Find where the given text appears and provide that cell's center as [X, Y] coordinate. 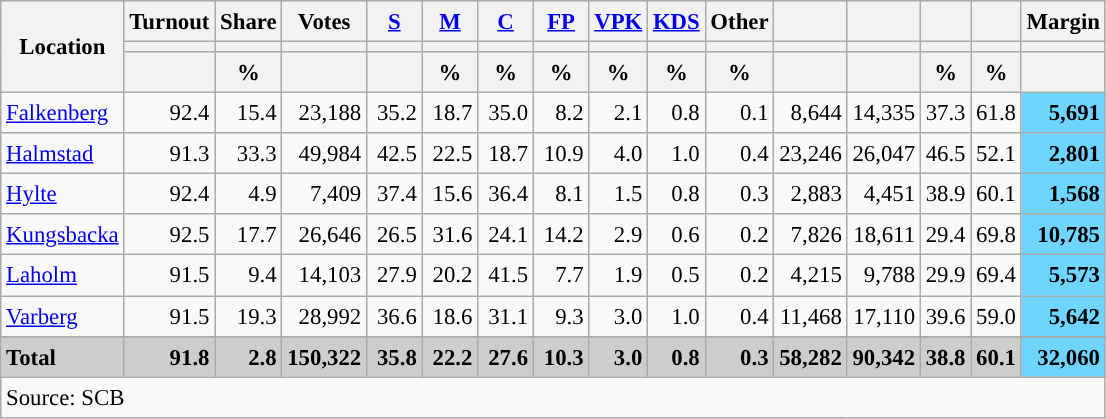
20.2 [450, 276]
10.9 [561, 154]
Turnout [170, 22]
15.4 [248, 114]
Margin [1063, 22]
26.5 [395, 234]
35.0 [506, 114]
5,642 [1063, 316]
22.2 [450, 356]
2,801 [1063, 154]
49,984 [324, 154]
8.2 [561, 114]
28,992 [324, 316]
91.8 [170, 356]
Votes [324, 22]
29.9 [945, 276]
9.3 [561, 316]
S [395, 22]
4,215 [810, 276]
7,409 [324, 194]
Falkenberg [62, 114]
14,103 [324, 276]
Kungsbacka [62, 234]
150,322 [324, 356]
35.2 [395, 114]
29.4 [945, 234]
26,646 [324, 234]
14.2 [561, 234]
52.1 [996, 154]
37.4 [395, 194]
22.5 [450, 154]
36.4 [506, 194]
0.1 [740, 114]
M [450, 22]
10,785 [1063, 234]
19.3 [248, 316]
7,826 [810, 234]
46.5 [945, 154]
31.6 [450, 234]
8.1 [561, 194]
61.8 [996, 114]
33.3 [248, 154]
VPK [618, 22]
18.6 [450, 316]
59.0 [996, 316]
Varberg [62, 316]
1,568 [1063, 194]
9,788 [884, 276]
Total [62, 356]
2.9 [618, 234]
Other [740, 22]
14,335 [884, 114]
18,611 [884, 234]
4.0 [618, 154]
4.9 [248, 194]
31.1 [506, 316]
Share [248, 22]
7.7 [561, 276]
36.6 [395, 316]
90,342 [884, 356]
24.1 [506, 234]
27.6 [506, 356]
4,451 [884, 194]
0.5 [676, 276]
38.8 [945, 356]
38.9 [945, 194]
17.7 [248, 234]
26,047 [884, 154]
41.5 [506, 276]
KDS [676, 22]
32,060 [1063, 356]
35.8 [395, 356]
15.6 [450, 194]
8,644 [810, 114]
1.9 [618, 276]
17,110 [884, 316]
5,691 [1063, 114]
FP [561, 22]
2.1 [618, 114]
92.5 [170, 234]
5,573 [1063, 276]
Source: SCB [554, 398]
Location [62, 47]
2.8 [248, 356]
91.3 [170, 154]
Halmstad [62, 154]
10.3 [561, 356]
2,883 [810, 194]
23,246 [810, 154]
0.6 [676, 234]
C [506, 22]
Laholm [62, 276]
58,282 [810, 356]
37.3 [945, 114]
11,468 [810, 316]
69.4 [996, 276]
23,188 [324, 114]
69.8 [996, 234]
39.6 [945, 316]
27.9 [395, 276]
Hylte [62, 194]
42.5 [395, 154]
1.5 [618, 194]
9.4 [248, 276]
